From the cell containing the given text, extract its center point as (x, y) coordinate. 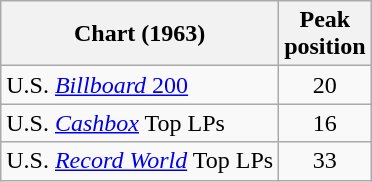
U.S. Billboard 200 (140, 85)
U.S. Record World Top LPs (140, 161)
Chart (1963) (140, 34)
20 (325, 85)
U.S. Cashbox Top LPs (140, 123)
Peakposition (325, 34)
33 (325, 161)
16 (325, 123)
